Pinpoint the cell where the given text exists, returning its [x, y] midpoint coordinate. 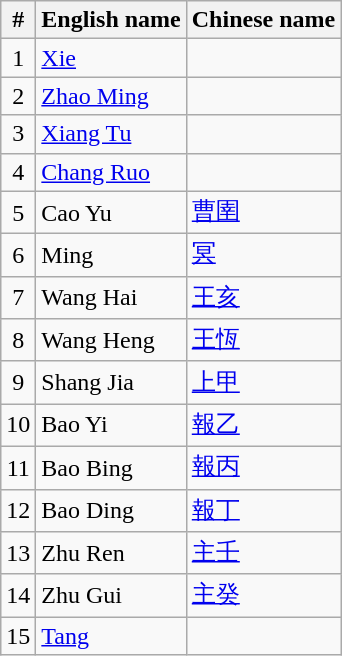
Tang [111, 636]
上甲 [263, 382]
English name [111, 20]
4 [18, 172]
Wang Hai [111, 298]
冥 [263, 256]
Bao Yi [111, 426]
報丁 [263, 510]
王亥 [263, 298]
3 [18, 134]
5 [18, 212]
# [18, 20]
報乙 [263, 426]
Xie [111, 58]
王恆 [263, 340]
Ming [111, 256]
Bao Ding [111, 510]
曹圉 [263, 212]
Shang Jia [111, 382]
9 [18, 382]
Zhao Ming [111, 96]
Wang Heng [111, 340]
Zhu Ren [111, 554]
1 [18, 58]
2 [18, 96]
Chinese name [263, 20]
7 [18, 298]
主癸 [263, 596]
主壬 [263, 554]
Zhu Gui [111, 596]
報丙 [263, 468]
15 [18, 636]
8 [18, 340]
10 [18, 426]
Chang Ruo [111, 172]
11 [18, 468]
6 [18, 256]
Bao Bing [111, 468]
Cao Yu [111, 212]
14 [18, 596]
12 [18, 510]
Xiang Tu [111, 134]
13 [18, 554]
